Provide the (x, y) coordinate of the cell's center where the given text is located.  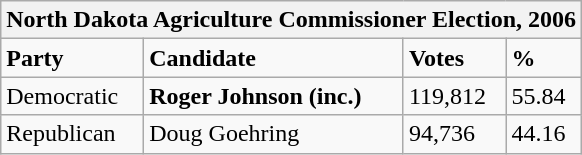
North Dakota Agriculture Commissioner Election, 2006 (292, 20)
Roger Johnson (inc.) (274, 96)
Democratic (72, 96)
% (544, 58)
119,812 (454, 96)
44.16 (544, 134)
Doug Goehring (274, 134)
55.84 (544, 96)
Candidate (274, 58)
94,736 (454, 134)
Republican (72, 134)
Party (72, 58)
Votes (454, 58)
